Provide the (x, y) coordinate of the cell's center where the given text is located.  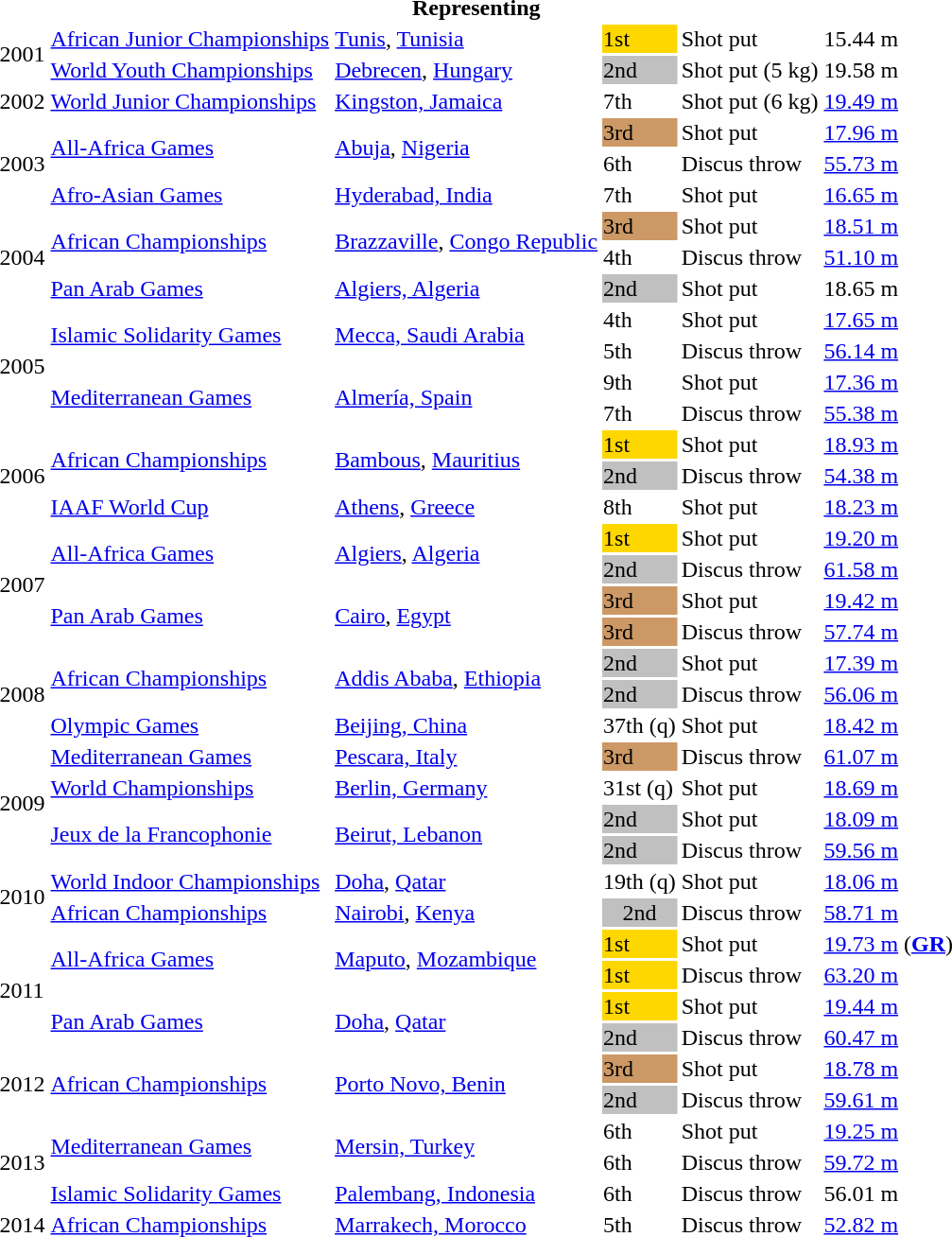
Hyderabad, India (467, 195)
Beirut, Lebanon (467, 834)
Tunis, Tunisia (467, 39)
Beijing, China (467, 725)
Mersin, Turkey (467, 1146)
World Junior Championships (190, 101)
Berlin, Germany (467, 788)
Almería, Spain (467, 397)
Maputo, Mozambique (467, 959)
Debrecen, Hungary (467, 70)
Afro-Asian Games (190, 195)
World Indoor Championships (190, 881)
Bambous, Mauritius (467, 460)
World Youth Championships (190, 70)
5th (640, 351)
African Junior Championships (190, 39)
19th (q) (640, 881)
Porto Novo, Benin (467, 1084)
8th (640, 507)
Jeux de la Francophonie (190, 834)
Athens, Greece (467, 507)
Abuja, Nigeria (467, 148)
Pescara, Italy (467, 757)
World Championships (190, 788)
Kingston, Jamaica (467, 101)
Cairo, Egypt (467, 617)
Brazzaville, Congo Republic (467, 242)
9th (640, 382)
Mecca, Saudi Arabia (467, 335)
Olympic Games (190, 725)
Shot put (5 kg) (750, 70)
Palembang, Indonesia (467, 1193)
Nairobi, Kenya (467, 913)
37th (q) (640, 725)
IAAF World Cup (190, 507)
31st (q) (640, 788)
Addis Ababa, Ethiopia (467, 679)
Shot put (6 kg) (750, 101)
